Return [x, y] of the center of cell containing provided text 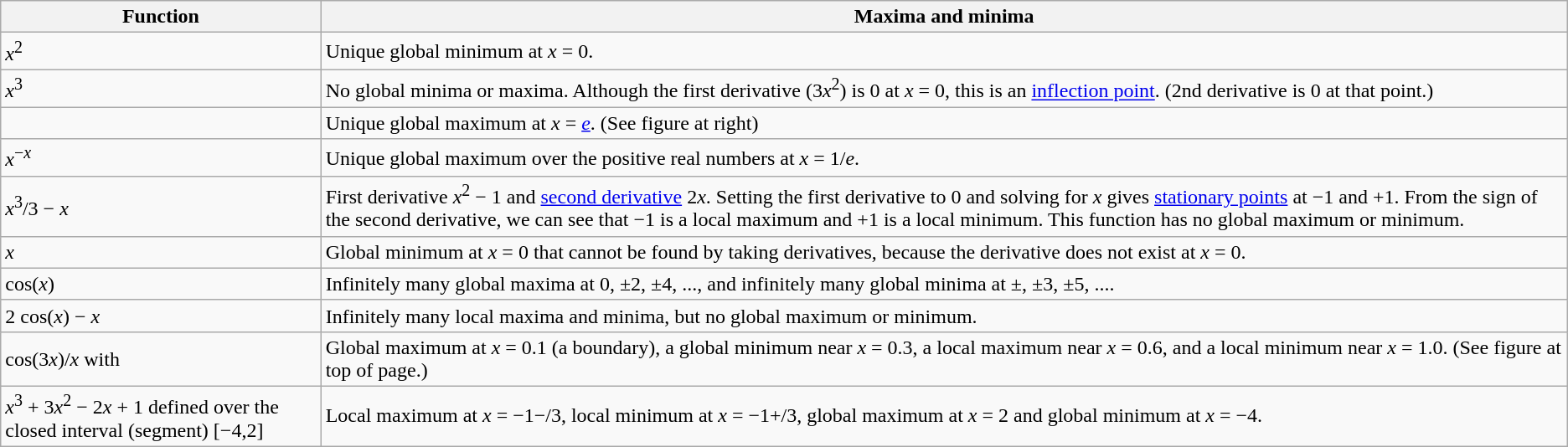
cos(3x)/x with [161, 358]
Unique global maximum over the positive real numbers at x = 1/e. [944, 157]
No global minima or maxima. Although the first derivative (3x2) is 0 at x = 0, this is an inflection point. (2nd derivative is 0 at that point.) [944, 89]
x3/3 − x [161, 207]
x−x [161, 157]
Infinitely many global maxima at 0, ±2, ±4, ..., and infinitely many global minima at ±, ±3, ±5, .... [944, 284]
Infinitely many local maxima and minima, but no global maximum or minimum. [944, 316]
Unique global maximum at x = e. (See figure at right) [944, 123]
cos(x) [161, 284]
Global minimum at x = 0 that cannot be found by taking derivatives, because the derivative does not exist at x = 0. [944, 252]
x2 [161, 52]
Unique global minimum at x = 0. [944, 52]
Local maximum at x = −1−/3, local minimum at x = −1+/3, global maximum at x = 2 and global minimum at x = −4. [944, 416]
Maxima and minima [944, 17]
x3 [161, 89]
2 cos(x) − x [161, 316]
x3 + 3x2 − 2x + 1 defined over the closed interval (segment) [−4,2] [161, 416]
x [161, 252]
Function [161, 17]
